Detect which cell encompasses the target text, then output its (X, Y) center coordinate. 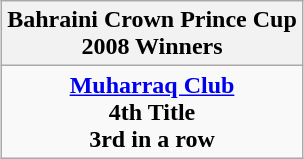
Muharraq Club4th Title 3rd in a row (152, 112)
Bahraini Crown Prince Cup 2008 Winners (152, 34)
